For the text-containing cell, return its midpoint in (x, y) coordinate format. 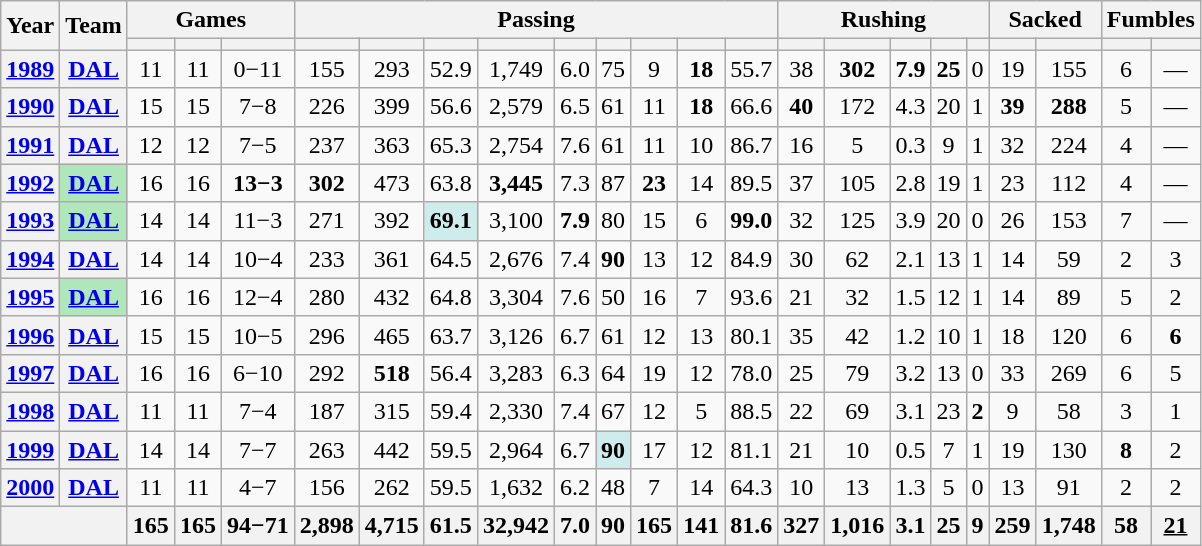
1994 (30, 259)
64.5 (450, 259)
156 (326, 488)
2,754 (516, 145)
3,126 (516, 335)
64.3 (752, 488)
1.3 (910, 488)
37 (802, 183)
1998 (30, 411)
56.6 (450, 107)
69 (858, 411)
59.4 (450, 411)
187 (326, 411)
0.3 (910, 145)
99.0 (752, 221)
6.3 (574, 373)
86.7 (752, 145)
38 (802, 69)
12−4 (258, 297)
153 (1068, 221)
94−71 (258, 526)
141 (702, 526)
6.0 (574, 69)
10−4 (258, 259)
262 (392, 488)
Passing (536, 20)
2,676 (516, 259)
237 (326, 145)
56.4 (450, 373)
2,898 (326, 526)
89 (1068, 297)
2,330 (516, 411)
432 (392, 297)
35 (802, 335)
63.8 (450, 183)
75 (614, 69)
13−3 (258, 183)
263 (326, 449)
288 (1068, 107)
42 (858, 335)
315 (392, 411)
233 (326, 259)
1995 (30, 297)
93.6 (752, 297)
130 (1068, 449)
172 (858, 107)
2.1 (910, 259)
7−8 (258, 107)
33 (1012, 373)
2,579 (516, 107)
1991 (30, 145)
7−7 (258, 449)
64 (614, 373)
48 (614, 488)
473 (392, 183)
293 (392, 69)
Rushing (884, 20)
271 (326, 221)
79 (858, 373)
Sacked (1045, 20)
1992 (30, 183)
363 (392, 145)
3,445 (516, 183)
2000 (30, 488)
50 (614, 297)
120 (1068, 335)
65.3 (450, 145)
296 (326, 335)
224 (1068, 145)
52.9 (450, 69)
1996 (30, 335)
62 (858, 259)
327 (802, 526)
1,748 (1068, 526)
39 (1012, 107)
1993 (30, 221)
1,016 (858, 526)
3.2 (910, 373)
81.1 (752, 449)
1,632 (516, 488)
7.3 (574, 183)
Year (30, 26)
Team (94, 26)
1999 (30, 449)
88.5 (752, 411)
6.5 (574, 107)
4,715 (392, 526)
6−10 (258, 373)
10−5 (258, 335)
112 (1068, 183)
78.0 (752, 373)
4.3 (910, 107)
4−7 (258, 488)
361 (392, 259)
87 (614, 183)
7−4 (258, 411)
280 (326, 297)
91 (1068, 488)
1.2 (910, 335)
3.9 (910, 221)
1989 (30, 69)
80 (614, 221)
26 (1012, 221)
89.5 (752, 183)
518 (392, 373)
292 (326, 373)
105 (858, 183)
81.6 (752, 526)
1,749 (516, 69)
32,942 (516, 526)
2,964 (516, 449)
55.7 (752, 69)
40 (802, 107)
392 (392, 221)
8 (1126, 449)
125 (858, 221)
80.1 (752, 335)
63.7 (450, 335)
64.8 (450, 297)
Games (210, 20)
7.0 (574, 526)
69.1 (450, 221)
1990 (30, 107)
1997 (30, 373)
17 (654, 449)
465 (392, 335)
259 (1012, 526)
22 (802, 411)
11−3 (258, 221)
84.9 (752, 259)
3,100 (516, 221)
61.5 (450, 526)
2.8 (910, 183)
Fumbles (1150, 20)
226 (326, 107)
67 (614, 411)
442 (392, 449)
0−11 (258, 69)
399 (392, 107)
3,283 (516, 373)
59 (1068, 259)
1.5 (910, 297)
30 (802, 259)
66.6 (752, 107)
7−5 (258, 145)
0.5 (910, 449)
6.2 (574, 488)
3,304 (516, 297)
269 (1068, 373)
